Extract the (X, Y) coordinate from the center of the cell holding the provided text.  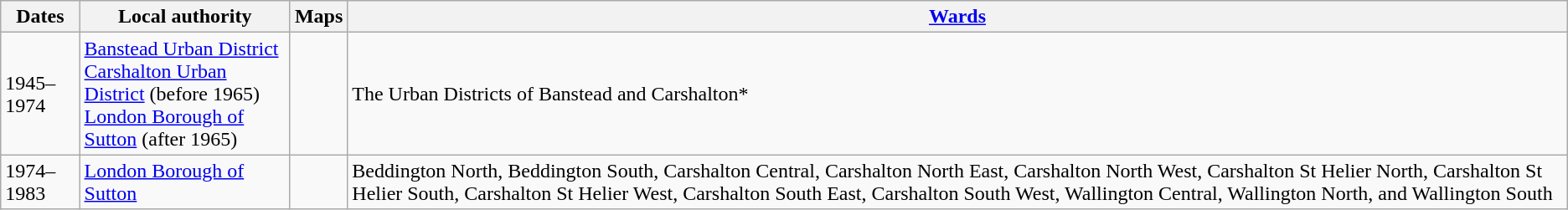
Wards (957, 17)
Dates (40, 17)
London Borough of Sutton (184, 182)
1974–1983 (40, 182)
1945–1974 (40, 94)
The Urban Districts of Banstead and Carshalton* (957, 94)
Maps (318, 17)
Banstead Urban DistrictCarshalton Urban District (before 1965)London Borough of Sutton (after 1965) (184, 94)
Local authority (184, 17)
